Pinpoint the cell where the given text exists, returning its (X, Y) midpoint coordinate. 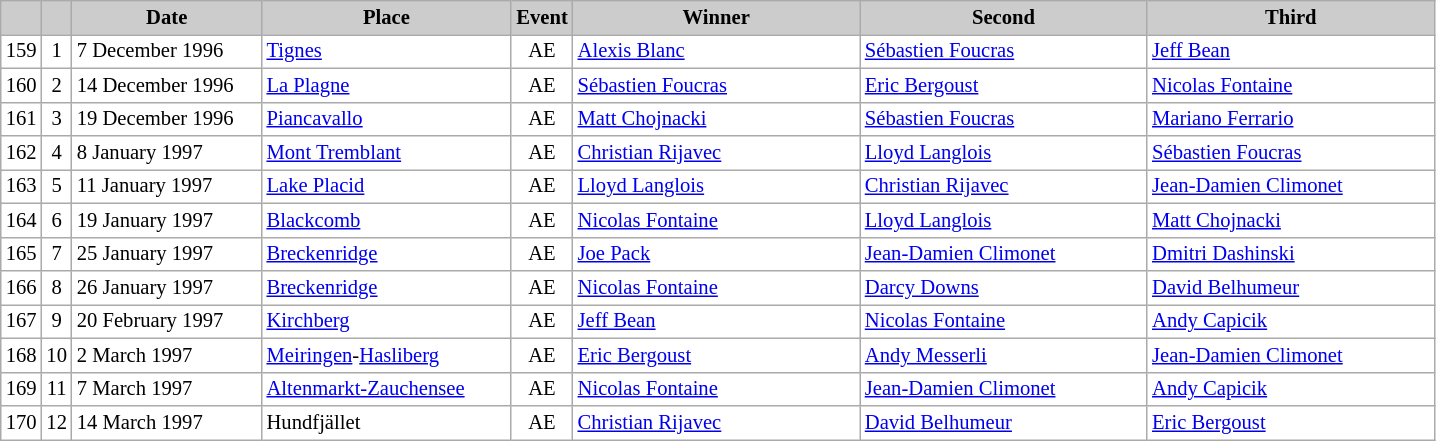
11 January 1997 (167, 186)
159 (22, 51)
Event (542, 17)
14 March 1997 (167, 423)
Piancavallo (387, 119)
4 (56, 153)
162 (22, 153)
Mariano Ferrario (1290, 119)
163 (22, 186)
5 (56, 186)
12 (56, 423)
19 December 1996 (167, 119)
25 January 1997 (167, 254)
19 January 1997 (167, 220)
164 (22, 220)
Altenmarkt-Zauchensee (387, 389)
8 (56, 287)
Dmitri Dashinski (1290, 254)
Tignes (387, 51)
7 December 1996 (167, 51)
2 March 1997 (167, 355)
6 (56, 220)
Kirchberg (387, 321)
168 (22, 355)
8 January 1997 (167, 153)
165 (22, 254)
Second (1004, 17)
3 (56, 119)
Place (387, 17)
Winner (716, 17)
167 (22, 321)
14 December 1996 (167, 85)
Lake Placid (387, 186)
7 (56, 254)
20 February 1997 (167, 321)
Meiringen-Hasliberg (387, 355)
Alexis Blanc (716, 51)
169 (22, 389)
160 (22, 85)
Third (1290, 17)
Date (167, 17)
Hundfjället (387, 423)
166 (22, 287)
11 (56, 389)
Andy Messerli (1004, 355)
170 (22, 423)
9 (56, 321)
2 (56, 85)
Mont Tremblant (387, 153)
Darcy Downs (1004, 287)
7 March 1997 (167, 389)
Blackcomb (387, 220)
161 (22, 119)
26 January 1997 (167, 287)
Joe Pack (716, 254)
1 (56, 51)
La Plagne (387, 85)
10 (56, 355)
